Scan for the cell matching the given text and deliver its (x, y) coordinate at center. 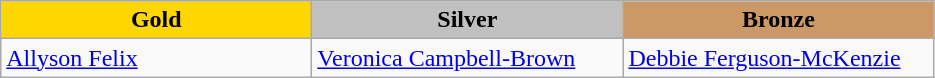
Debbie Ferguson-McKenzie (778, 58)
Veronica Campbell-Brown (468, 58)
Bronze (778, 20)
Gold (156, 20)
Silver (468, 20)
Allyson Felix (156, 58)
